Capture the cell that displays the provided text and extract its [x, y] central coordinate. 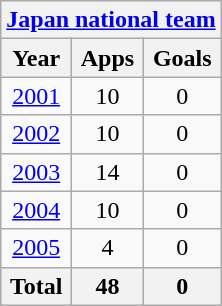
Total [36, 286]
48 [108, 286]
2004 [36, 210]
2002 [36, 134]
4 [108, 248]
Apps [108, 58]
Year [36, 58]
14 [108, 172]
2001 [36, 96]
Goals [182, 58]
2003 [36, 172]
Japan national team [111, 20]
2005 [36, 248]
